Extract the (X, Y) coordinate from the center of the cell holding the provided text.  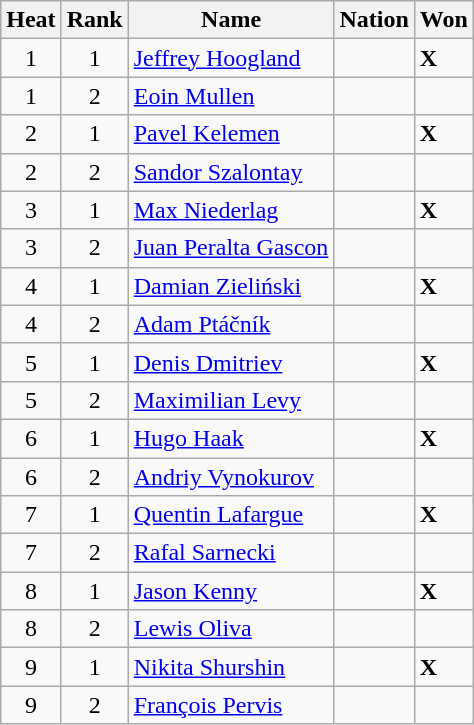
Andriy Vynokurov (231, 477)
Jason Kenny (231, 591)
Lewis Oliva (231, 629)
Eoin Mullen (231, 96)
Juan Peralta Gascon (231, 248)
Won (444, 20)
Pavel Kelemen (231, 134)
Nikita Shurshin (231, 667)
Jeffrey Hoogland (231, 58)
Quentin Lafargue (231, 515)
Heat (31, 20)
Hugo Haak (231, 438)
Maximilian Levy (231, 400)
Damian Zieliński (231, 286)
Name (231, 20)
Rafal Sarnecki (231, 553)
Denis Dmitriev (231, 362)
François Pervis (231, 705)
Rank (94, 20)
Nation (374, 20)
Adam Ptáčník (231, 324)
Max Niederlag (231, 210)
Sandor Szalontay (231, 172)
